Extract the [x, y] coordinate from the center of the cell holding the provided text.  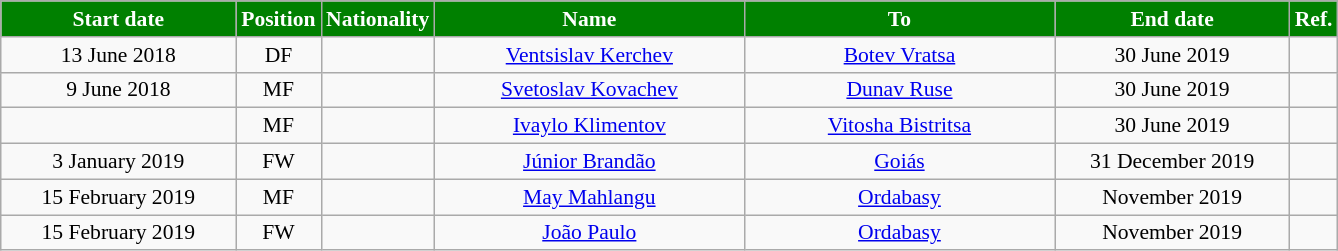
Vitosha Bistritsa [899, 126]
Svetoslav Kovachev [589, 90]
Dunav Ruse [899, 90]
May Mahlangu [589, 197]
13 June 2018 [118, 55]
To [899, 19]
Ventsislav Kerchev [589, 55]
DF [278, 55]
Ivaylo Klimentov [589, 126]
End date [1172, 19]
Ref. [1314, 19]
Start date [118, 19]
3 January 2019 [118, 162]
Botev Vratsa [899, 55]
João Paulo [589, 233]
Goiás [899, 162]
31 December 2019 [1172, 162]
Nationality [378, 19]
Name [589, 19]
9 June 2018 [118, 90]
Júnior Brandão [589, 162]
Position [278, 19]
